Scan for the cell matching the given text and deliver its (x, y) coordinate at center. 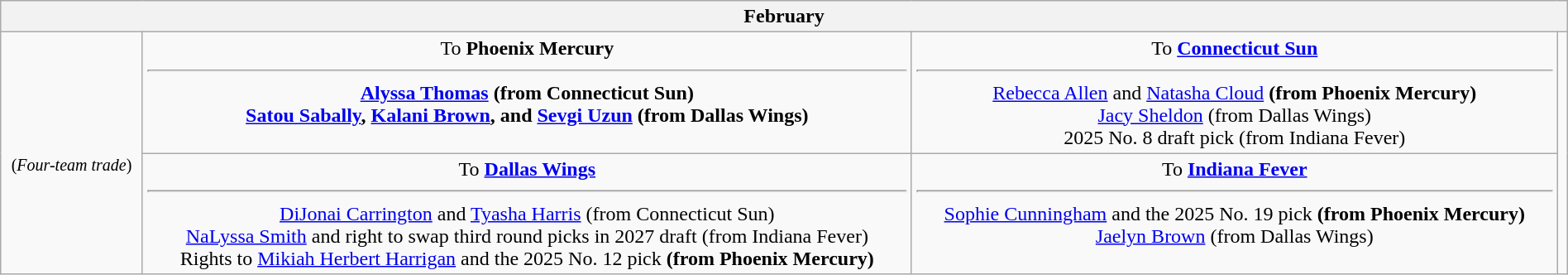
To Connecticut SunRebecca Allen and Natasha Cloud (from Phoenix Mercury)Jacy Sheldon (from Dallas Wings)2025 No. 8 draft pick (from Indiana Fever) (1234, 93)
(Four-team trade) (71, 153)
To Indiana FeverSophie Cunningham and the 2025 No. 19 pick (from Phoenix Mercury)Jaelyn Brown (from Dallas Wings) (1234, 214)
February (784, 17)
To Phoenix MercuryAlyssa Thomas (from Connecticut Sun) Satou Sabally, Kalani Brown, and Sevgi Uzun (from Dallas Wings) (527, 93)
